Scan for the cell matching the given text and deliver its (x, y) coordinate at center. 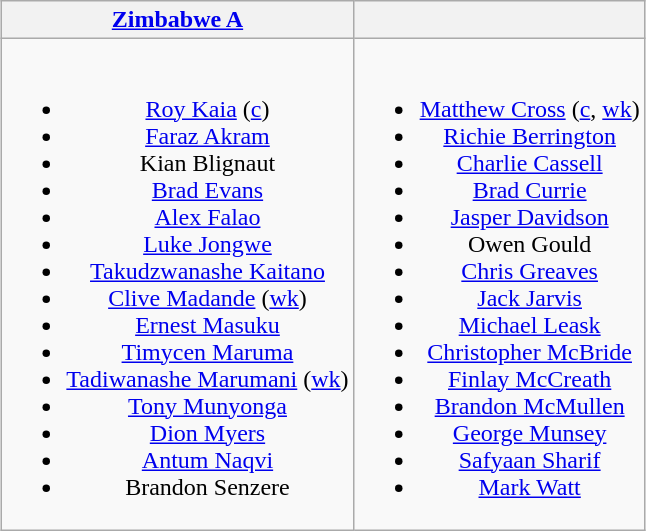
Zimbabwe A (178, 20)
